Return [X, Y] of the center of cell containing provided text 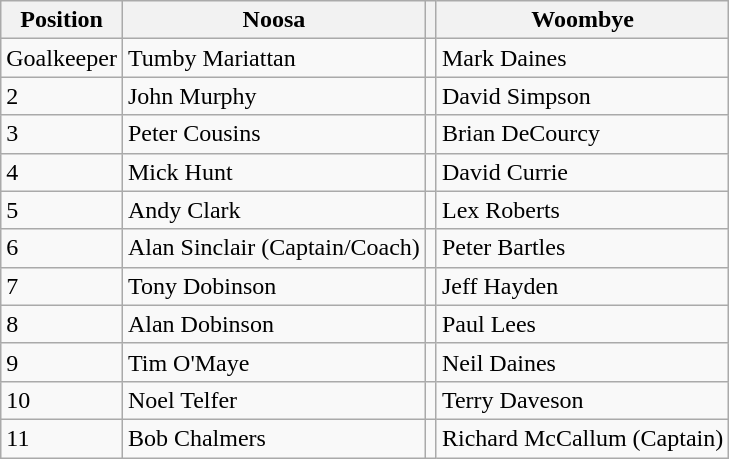
Andy Clark [274, 210]
7 [62, 286]
6 [62, 248]
Position [62, 20]
Tim O'Maye [274, 362]
Mark Daines [582, 58]
Woombye [582, 20]
11 [62, 438]
Bob Chalmers [274, 438]
Brian DeCourcy [582, 134]
4 [62, 172]
Neil Daines [582, 362]
Tumby Mariattan [274, 58]
3 [62, 134]
9 [62, 362]
David Currie [582, 172]
2 [62, 96]
Noosa [274, 20]
8 [62, 324]
Peter Bartles [582, 248]
Alan Dobinson [274, 324]
Tony Dobinson [274, 286]
Paul Lees [582, 324]
David Simpson [582, 96]
Richard McCallum (Captain) [582, 438]
Jeff Hayden [582, 286]
10 [62, 400]
Alan Sinclair (Captain/Coach) [274, 248]
Noel Telfer [274, 400]
Goalkeeper [62, 58]
Mick Hunt [274, 172]
5 [62, 210]
Peter Cousins [274, 134]
John Murphy [274, 96]
Lex Roberts [582, 210]
Terry Daveson [582, 400]
